Search for the cell housing the specified text and yield its (X, Y) center coordinate. 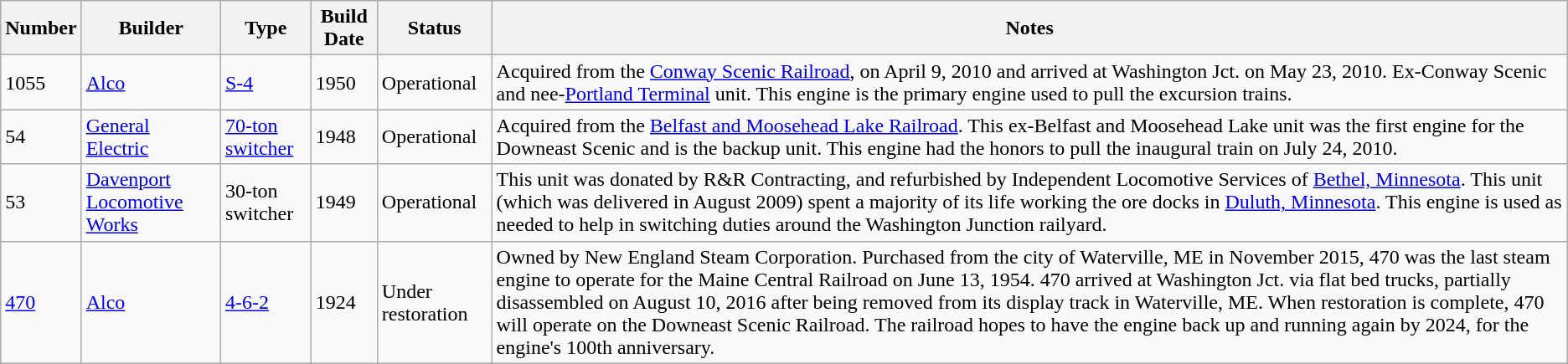
1949 (343, 203)
Notes (1029, 28)
Type (266, 28)
470 (41, 302)
Builder (151, 28)
1055 (41, 82)
1948 (343, 137)
S-4 (266, 82)
53 (41, 203)
Number (41, 28)
General Electric (151, 137)
Under restoration (434, 302)
4-6-2 (266, 302)
54 (41, 137)
Davenport Locomotive Works (151, 203)
Status (434, 28)
70-ton switcher (266, 137)
Build Date (343, 28)
30-ton switcher (266, 203)
1950 (343, 82)
1924 (343, 302)
